Return the (X, Y) coordinate for the center point of the cell that contains the specified text.  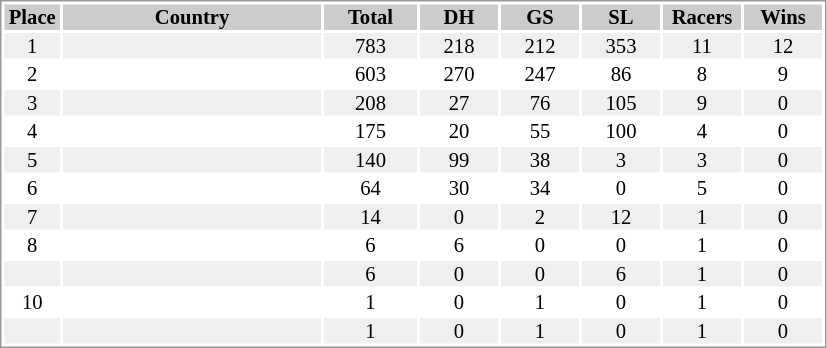
30 (459, 189)
GS (540, 17)
Country (192, 17)
Place (32, 17)
34 (540, 189)
Racers (702, 17)
20 (459, 131)
100 (621, 131)
353 (621, 46)
7 (32, 217)
212 (540, 46)
76 (540, 103)
27 (459, 103)
Total (370, 17)
218 (459, 46)
99 (459, 160)
140 (370, 160)
11 (702, 46)
Wins (783, 17)
38 (540, 160)
SL (621, 17)
270 (459, 75)
55 (540, 131)
603 (370, 75)
247 (540, 75)
86 (621, 75)
105 (621, 103)
64 (370, 189)
783 (370, 46)
DH (459, 17)
14 (370, 217)
175 (370, 131)
10 (32, 303)
208 (370, 103)
